Scan for the cell matching the given text and deliver its [X, Y] coordinate at center. 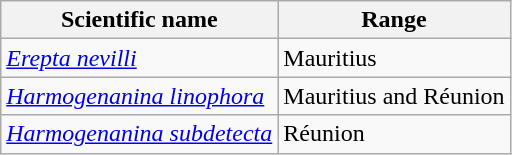
Mauritius [394, 58]
Mauritius and Réunion [394, 96]
Range [394, 20]
Réunion [394, 134]
Erepta nevilli [140, 58]
Harmogenanina subdetecta [140, 134]
Scientific name [140, 20]
Harmogenanina linophora [140, 96]
